Extract the [X, Y] coordinate from the center of the cell holding the provided text.  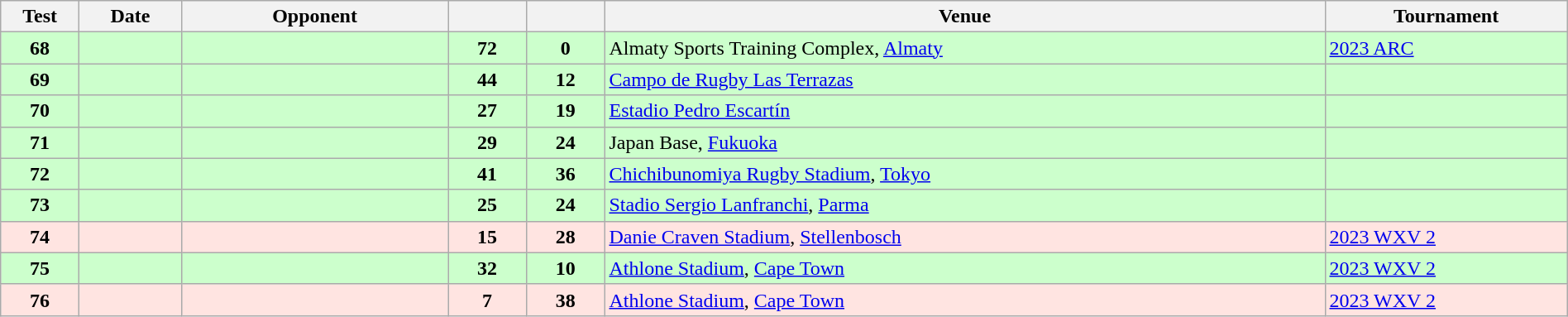
15 [488, 237]
Date [130, 17]
Campo de Rugby Las Terrazas [964, 79]
2023 ARC [1446, 48]
32 [488, 268]
36 [566, 174]
73 [40, 205]
28 [566, 237]
Danie Craven Stadium, Stellenbosch [964, 237]
10 [566, 268]
Test [40, 17]
25 [488, 205]
12 [566, 79]
27 [488, 111]
Japan Base, Fukuoka [964, 142]
71 [40, 142]
0 [566, 48]
Stadio Sergio Lanfranchi, Parma [964, 205]
19 [566, 111]
Opponent [315, 17]
68 [40, 48]
76 [40, 300]
29 [488, 142]
Estadio Pedro Escartín [964, 111]
74 [40, 237]
41 [488, 174]
Venue [964, 17]
69 [40, 79]
7 [488, 300]
38 [566, 300]
Tournament [1446, 17]
Almaty Sports Training Complex, Almaty [964, 48]
70 [40, 111]
44 [488, 79]
75 [40, 268]
Chichibunomiya Rugby Stadium, Tokyo [964, 174]
